Search for the cell housing the specified text and yield its [x, y] center coordinate. 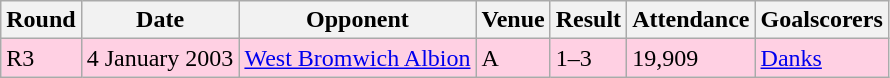
A [513, 58]
R3 [41, 58]
Venue [513, 20]
4 January 2003 [160, 58]
West Bromwich Albion [358, 58]
Round [41, 20]
Goalscorers [822, 20]
19,909 [691, 58]
Result [588, 20]
Danks [822, 58]
Date [160, 20]
Opponent [358, 20]
Attendance [691, 20]
1–3 [588, 58]
